Extract the [X, Y] coordinate from the center of the cell holding the provided text.  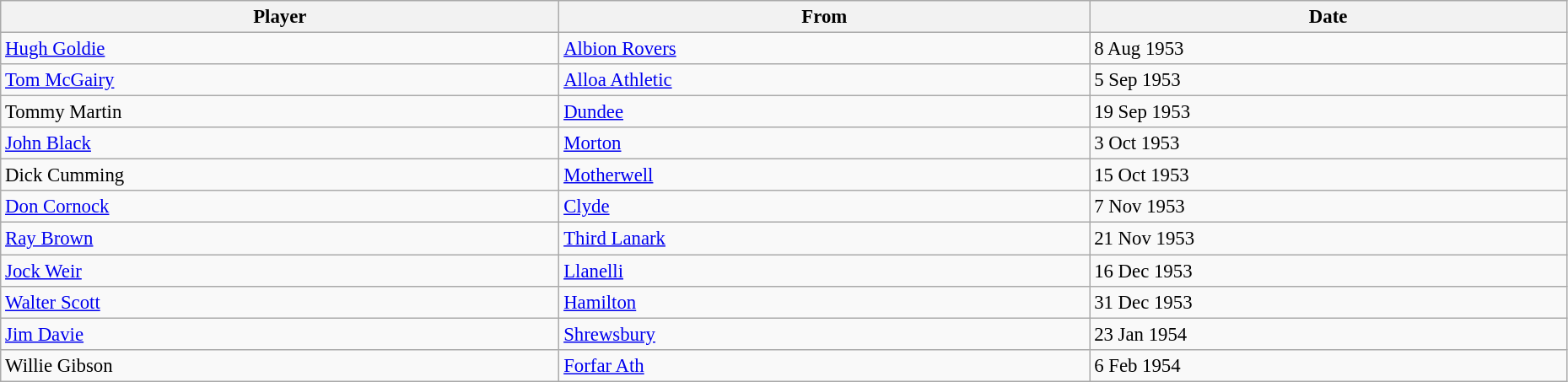
Date [1328, 17]
Alloa Athletic [825, 80]
Walter Scott [280, 302]
Hugh Goldie [280, 49]
Tom McGairy [280, 80]
5 Sep 1953 [1328, 80]
8 Aug 1953 [1328, 49]
Albion Rovers [825, 49]
19 Sep 1953 [1328, 112]
23 Jan 1954 [1328, 334]
Shrewsbury [825, 334]
Third Lanark [825, 239]
John Black [280, 143]
Player [280, 17]
Tommy Martin [280, 112]
21 Nov 1953 [1328, 239]
Motherwell [825, 175]
6 Feb 1954 [1328, 365]
Jim Davie [280, 334]
Llanelli [825, 271]
Jock Weir [280, 271]
Don Cornock [280, 207]
Dick Cumming [280, 175]
3 Oct 1953 [1328, 143]
From [825, 17]
15 Oct 1953 [1328, 175]
Forfar Ath [825, 365]
16 Dec 1953 [1328, 271]
31 Dec 1953 [1328, 302]
Ray Brown [280, 239]
Dundee [825, 112]
Clyde [825, 207]
Morton [825, 143]
7 Nov 1953 [1328, 207]
Willie Gibson [280, 365]
Hamilton [825, 302]
